Search for the cell housing the specified text and yield its (x, y) center coordinate. 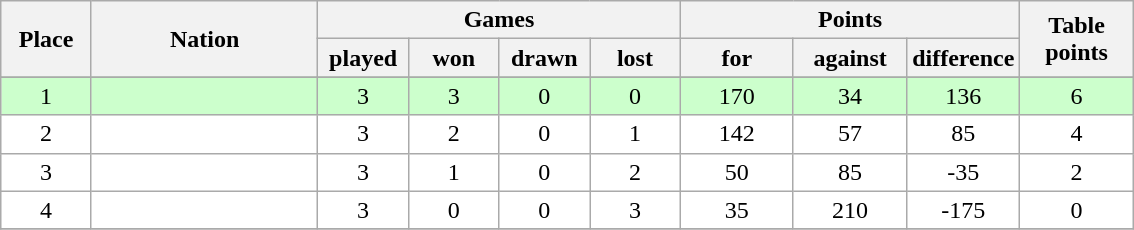
Tablepoints (1076, 39)
50 (736, 172)
34 (850, 96)
Place (46, 39)
57 (850, 134)
difference (964, 58)
lost (636, 58)
-175 (964, 210)
35 (736, 210)
6 (1076, 96)
against (850, 58)
142 (736, 134)
Games (499, 20)
136 (964, 96)
won (454, 58)
-35 (964, 172)
played (364, 58)
210 (850, 210)
drawn (544, 58)
for (736, 58)
Points (850, 20)
170 (736, 96)
Nation (204, 39)
